Capture the cell that displays the provided text and extract its (x, y) central coordinate. 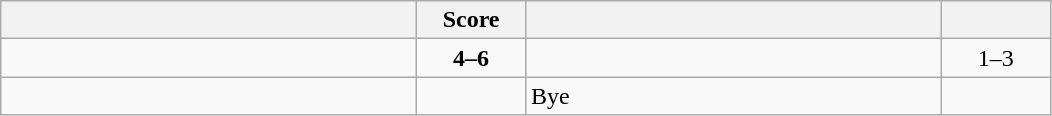
1–3 (996, 58)
Score (472, 20)
Bye (733, 96)
4–6 (472, 58)
